Output the [x, y] coordinate of the center of the cell containing the given text.  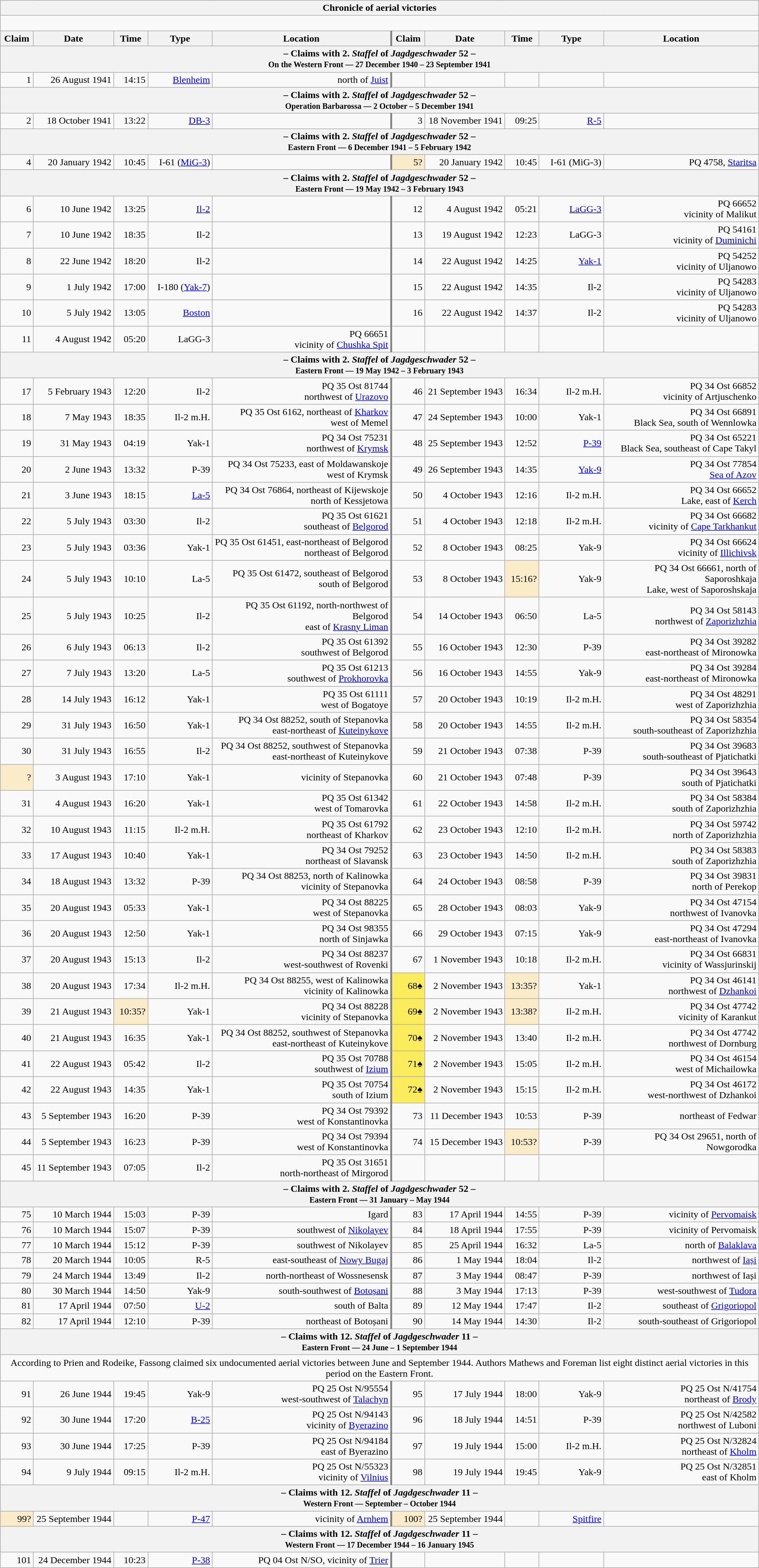
37 [17, 960]
29 [17, 725]
– Claims with 2. Staffel of Jagdgeschwader 52 –Eastern Front — 6 December 1941 – 5 February 1942 [379, 142]
3 June 1943 [74, 495]
38 [17, 985]
80 [17, 1291]
PQ 25 Ost N/94143vicinity of Byerazino [301, 1420]
17:55 [522, 1230]
2 [17, 121]
60 [408, 777]
12:18 [522, 521]
40 [17, 1037]
24 [17, 579]
42 [17, 1089]
44 [17, 1142]
08:47 [522, 1275]
PQ 34 Ost 39683 south-southeast of Pjatichatki [681, 752]
72♠ [408, 1089]
PQ 25 Ost N/32824 northeast of Kholm [681, 1446]
39 [17, 1012]
31 May 1943 [74, 443]
3 August 1943 [74, 777]
PQ 35 Ost 61472, southeast of Belgorod south of Belgorod [301, 579]
PQ 34 Ost 47742vicinity of Karankut [681, 1012]
PQ 34 Ost 39831 north of Perekop [681, 881]
53 [408, 579]
14 July 1943 [74, 699]
PQ 4758, Staritsa [681, 162]
PQ 34 Ost 75233, east of Moldawanskojewest of Krymsk [301, 469]
Chronicle of aerial victories [379, 8]
52 [408, 547]
PQ 34 Ost 59742 north of Zaporizhzhia [681, 829]
14:25 [522, 261]
14 [408, 261]
west-southwest of Tudora [681, 1291]
87 [408, 1275]
13:20 [131, 673]
18:04 [522, 1260]
03:36 [131, 547]
07:15 [522, 933]
PQ 34 Ost 76864, northeast of Kijewskojenorth of Kessjetowa [301, 495]
85 [408, 1245]
1 November 1943 [465, 960]
22 [17, 521]
5 February 1943 [74, 391]
PQ 35 Ost 61392 southwest of Belgorod [301, 647]
57 [408, 699]
PQ 35 Ost 6162, northeast of Kharkovwest of Memel [301, 417]
PQ 34 Ost 66891Black Sea, south of Wennlowka [681, 417]
16:35 [131, 1037]
08:03 [522, 908]
1 July 1942 [74, 287]
74 [408, 1142]
east-southeast of Nowy Bugaj [301, 1260]
PQ 34 Ost 88237 west-southwest of Rovenki [301, 960]
75 [17, 1215]
8 [17, 261]
100? [408, 1519]
PQ 66652vicinity of Malikut [681, 209]
18 April 1944 [465, 1230]
14:15 [131, 80]
PQ 25 Ost N/41754 northeast of Brody [681, 1394]
17:25 [131, 1446]
59 [408, 752]
16:12 [131, 699]
PQ 34 Ost 58384 south of Zaporizhzhia [681, 804]
43 [17, 1116]
PQ 34 Ost 65221Black Sea, southeast of Cape Takyl [681, 443]
10:19 [522, 699]
73 [408, 1116]
06:13 [131, 647]
27 [17, 673]
12:30 [522, 647]
18 November 1941 [465, 121]
– Claims with 2. Staffel of Jagdgeschwader 52 –Eastern Front — 31 January – May 1944 [379, 1194]
76 [17, 1230]
P-47 [180, 1519]
P-38 [180, 1560]
41 [17, 1064]
PQ 34 Ost 29651, north of Nowgorodka [681, 1142]
PQ 34 Ost 39284 east-northeast of Mironowka [681, 673]
15:16? [522, 579]
5 July 1942 [74, 313]
13:05 [131, 313]
14:51 [522, 1420]
64 [408, 881]
PQ 35 Ost 61451, east-northeast of Belgorod northeast of Belgorod [301, 547]
56 [408, 673]
12:16 [522, 495]
B-25 [180, 1420]
94 [17, 1472]
09:25 [522, 121]
86 [408, 1260]
10:53 [522, 1116]
13:22 [131, 121]
16:34 [522, 391]
6 [17, 209]
92 [17, 1420]
PQ 34 Ost 88253, north of Kalinowkavicinity of Stepanovka [301, 881]
PQ 34 Ost 79252 northeast of Slavansk [301, 856]
PQ 35 Ost 70788 southwest of Izium [301, 1064]
61 [408, 804]
55 [408, 647]
16 [408, 313]
PQ 35 Ost 61792 northeast of Kharkov [301, 829]
PQ 66651vicinity of Chushka Spit [301, 339]
northeast of Botoșani [301, 1321]
– Claims with 2. Staffel of Jagdgeschwader 52 –Operation Barbarossa — 2 October – 5 December 1941 [379, 100]
7 July 1943 [74, 673]
25 September 1943 [465, 443]
77 [17, 1245]
15:15 [522, 1089]
PQ 35 Ost 31651 north-northeast of Mirgorod [301, 1168]
PQ 35 Ost 70754 south of Izium [301, 1089]
northeast of Fedwar [681, 1116]
22 June 1942 [74, 261]
03:30 [131, 521]
101 [17, 1560]
17 August 1943 [74, 856]
18 October 1941 [74, 121]
PQ 34 Ost 47742 northwest of Dornburg [681, 1037]
78 [17, 1260]
PQ 34 Ost 39282 east-northeast of Mironowka [681, 647]
14 May 1944 [465, 1321]
– Claims with 12. Staffel of Jagdgeschwader 11 –Western Front — September – October 1944 [379, 1498]
18 July 1944 [465, 1420]
16:55 [131, 752]
13:49 [131, 1275]
PQ 04 Ost N/SO, vicinity of Trier [301, 1560]
79 [17, 1275]
97 [408, 1446]
14:37 [522, 313]
20 March 1944 [74, 1260]
24 October 1943 [465, 881]
12:50 [131, 933]
13:38? [522, 1012]
45 [17, 1168]
51 [408, 521]
69♠ [408, 1012]
17:10 [131, 777]
88 [408, 1291]
10 August 1943 [74, 829]
PQ 25 Ost N/95554 west-southwest of Talachyn [301, 1394]
16:50 [131, 725]
15:05 [522, 1064]
PQ 35 Ost 61342 west of Tomarovka [301, 804]
07:05 [131, 1168]
17:00 [131, 287]
18:15 [131, 495]
5? [408, 162]
15:07 [131, 1230]
83 [408, 1215]
68♠ [408, 985]
PQ 34 Ost 88255, west of Kalinowkavicinity of Kalinowka [301, 985]
17 [17, 391]
– Claims with 12. Staffel of Jagdgeschwader 11 –Western Front — 17 December 1944 – 16 January 1945 [379, 1539]
15 December 1943 [465, 1142]
15:03 [131, 1215]
PQ 35 Ost 81744 northwest of Urazovo [301, 391]
89 [408, 1306]
PQ 25 Ost N/55323vicinity of Vilnius [301, 1472]
08:58 [522, 881]
81 [17, 1306]
11:15 [131, 829]
66 [408, 933]
34 [17, 881]
PQ 34 Ost 46172 west-northwest of Dzhankoi [681, 1089]
48 [408, 443]
14:58 [522, 804]
north of Balaklava [681, 1245]
PQ 34 Ost 58354 south-southeast of Zaporizhzhia [681, 725]
15:00 [522, 1446]
28 [17, 699]
15 [408, 287]
10:18 [522, 960]
11 [17, 339]
Blenheim [180, 80]
49 [408, 469]
07:48 [522, 777]
30 [17, 752]
PQ 34 Ost 66682vicinity of Cape Tarkhankut [681, 521]
PQ 34 Ost 88228vicinity of Stepanovka [301, 1012]
southeast of Grigoriopol [681, 1306]
PQ 34 Ost 46141 northwest of Dzhankoi [681, 985]
16:23 [131, 1142]
18 August 1943 [74, 881]
PQ 34 Ost 75231northwest of Krymsk [301, 443]
17:34 [131, 985]
PQ 34 Ost 66661, north of SaporoshkajaLake, west of Saporoshskaja [681, 579]
10:40 [131, 856]
10:25 [131, 616]
32 [17, 829]
17 July 1944 [465, 1394]
PQ 34 Ost 47154 northwest of Ivanovka [681, 908]
30 March 1944 [74, 1291]
18 [17, 417]
south-southeast of Grigoriopol [681, 1321]
58 [408, 725]
15:13 [131, 960]
1 [17, 80]
PQ 34 Ost 88252, south of Stepanovka east-northeast of Kuteinykove [301, 725]
18:20 [131, 261]
13:25 [131, 209]
PQ 25 Ost N/42582 northwest of Luboni [681, 1420]
PQ 34 Ost 48291 west of Zaporizhzhia [681, 699]
17:13 [522, 1291]
05:21 [522, 209]
05:33 [131, 908]
31 [17, 804]
65 [408, 908]
12:52 [522, 443]
26 August 1941 [74, 80]
71♠ [408, 1064]
PQ 34 Ost 98355 north of Sinjawka [301, 933]
67 [408, 960]
05:20 [131, 339]
12 May 1944 [465, 1306]
1 May 1944 [465, 1260]
35 [17, 908]
25 [17, 616]
– Claims with 12. Staffel of Jagdgeschwader 11 –Eastern Front — 24 June – 1 September 1944 [379, 1341]
08:25 [522, 547]
26 [17, 647]
46 [408, 391]
36 [17, 933]
PQ 35 Ost 61111west of Bogatoye [301, 699]
PQ 35 Ost 61621 southeast of Belgorod [301, 521]
7 [17, 235]
21 September 1943 [465, 391]
82 [17, 1321]
23 [17, 547]
7 May 1943 [74, 417]
north-northeast of Wossnesensk [301, 1275]
PQ 34 Ost 66624vicinity of Illichivsk [681, 547]
19 [17, 443]
PQ 34 Ost 58143northwest of Zaporizhzhia [681, 616]
13:35? [522, 985]
91 [17, 1394]
PQ 54161vicinity of Duminichi [681, 235]
07:38 [522, 752]
PQ 35 Ost 61213southwest of Prokhorovka [301, 673]
63 [408, 856]
84 [408, 1230]
Boston [180, 313]
PQ 25 Ost N/94184 east of Byerazino [301, 1446]
PQ 34 Ost 88225west of Stepanovka [301, 908]
16:32 [522, 1245]
– Claims with 2. Staffel of Jagdgeschwader 52 –On the Western Front — 27 December 1940 – 23 September 1941 [379, 59]
09:15 [131, 1472]
50 [408, 495]
26 June 1944 [74, 1394]
9 July 1944 [74, 1472]
06:50 [522, 616]
PQ 34 Ost 46154west of Michailowka [681, 1064]
9 [17, 287]
14 October 1943 [465, 616]
PQ 34 Ost 79392 west of Konstantinovka [301, 1116]
24 September 1943 [465, 417]
07:50 [131, 1306]
24 March 1944 [74, 1275]
U-2 [180, 1306]
south of Balta [301, 1306]
PQ 34 Ost 66852vicinity of Artjuschenko [681, 391]
10 [17, 313]
PQ 25 Ost N/32851 east of Kholm [681, 1472]
12:23 [522, 235]
PQ 34 Ost 47294 east-northeast of Ivanovka [681, 933]
10:00 [522, 417]
Igard [301, 1215]
93 [17, 1446]
25 April 1944 [465, 1245]
26 September 1943 [465, 469]
4 [17, 162]
vicinity of Stepanovka [301, 777]
13:40 [522, 1037]
13 [408, 235]
10:35? [131, 1012]
PQ 54252vicinity of Uljanowo [681, 261]
10:10 [131, 579]
PQ 34 Ost 58383 south of Zaporizhzhia [681, 856]
PQ 34 Ost 77854Sea of Azov [681, 469]
20 [17, 469]
47 [408, 417]
19 August 1942 [465, 235]
33 [17, 856]
DB-3 [180, 121]
90 [408, 1321]
PQ 35 Ost 61192, north-northwest of Belgorod east of Krasny Liman [301, 616]
62 [408, 829]
11 December 1943 [465, 1116]
17:20 [131, 1420]
10:23 [131, 1560]
6 July 1943 [74, 647]
96 [408, 1420]
98 [408, 1472]
22 October 1943 [465, 804]
PQ 34 Ost 39643 south of Pjatichatki [681, 777]
I-180 (Yak-7) [180, 287]
15:12 [131, 1245]
vicinity of Arnhem [301, 1519]
10:53? [522, 1142]
PQ 34 Ost 66652Lake, east of Kerch [681, 495]
29 October 1943 [465, 933]
70♠ [408, 1037]
south-southwest of Botoșani [301, 1291]
54 [408, 616]
PQ 34 Ost 66831vicinity of Wassjurinskij [681, 960]
11 September 1943 [74, 1168]
10:05 [131, 1260]
3 [408, 121]
05:42 [131, 1064]
95 [408, 1394]
99? [17, 1519]
4 August 1943 [74, 804]
21 [17, 495]
2 June 1943 [74, 469]
? [17, 777]
north of Juist [301, 80]
17:47 [522, 1306]
PQ 34 Ost 79394 west of Konstantinovka [301, 1142]
Spitfire [572, 1519]
12 [408, 209]
04:19 [131, 443]
12:20 [131, 391]
18:00 [522, 1394]
28 October 1943 [465, 908]
24 December 1944 [74, 1560]
14:30 [522, 1321]
